Return the [x, y] coordinate for the center point of the cell that contains the specified text.  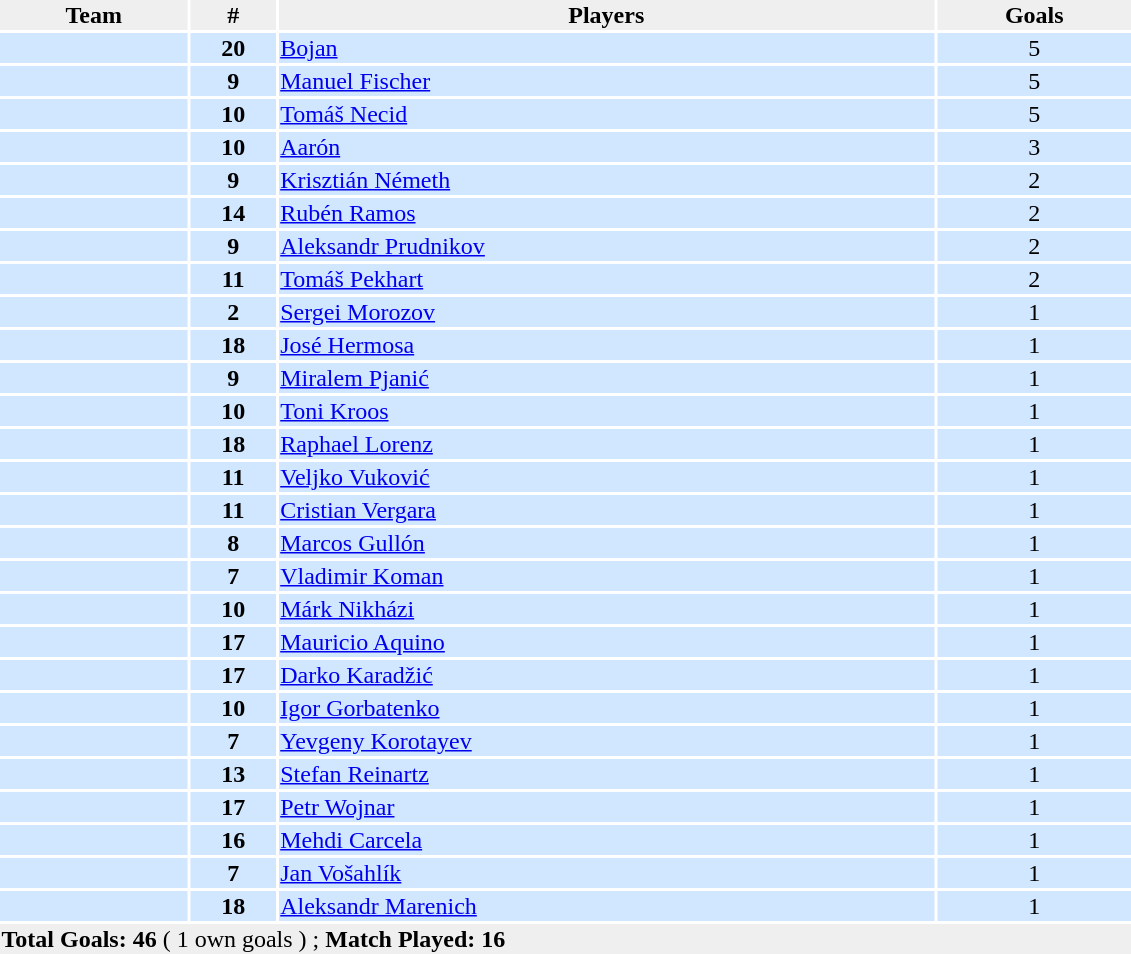
Krisztián Németh [606, 180]
Sergei Morozov [606, 312]
Aleksandr Marenich [606, 906]
16 [234, 840]
Mehdi Carcela [606, 840]
Team [94, 15]
8 [234, 543]
Toni Kroos [606, 411]
Jan Vošahlík [606, 873]
Vladimir Koman [606, 576]
Bojan [606, 48]
Rubén Ramos [606, 213]
2 [234, 312]
# [234, 15]
Darko Karadžić [606, 675]
14 [234, 213]
Petr Wojnar [606, 807]
20 [234, 48]
Márk Nikházi [606, 609]
Yevgeny Korotayev [606, 741]
Manuel Fischer [606, 81]
Tomáš Pekhart [606, 279]
Players [606, 15]
Igor Gorbatenko [606, 708]
13 [234, 774]
Aarón [606, 147]
Raphael Lorenz [606, 444]
Miralem Pjanić [606, 378]
Marcos Gullón [606, 543]
Veljko Vuković [606, 477]
Tomáš Necid [606, 114]
Cristian Vergara [606, 510]
Stefan Reinartz [606, 774]
Aleksandr Prudnikov [606, 246]
Mauricio Aquino [606, 642]
José Hermosa [606, 345]
